Find where the given text appears and provide that cell's center as [X, Y] coordinate. 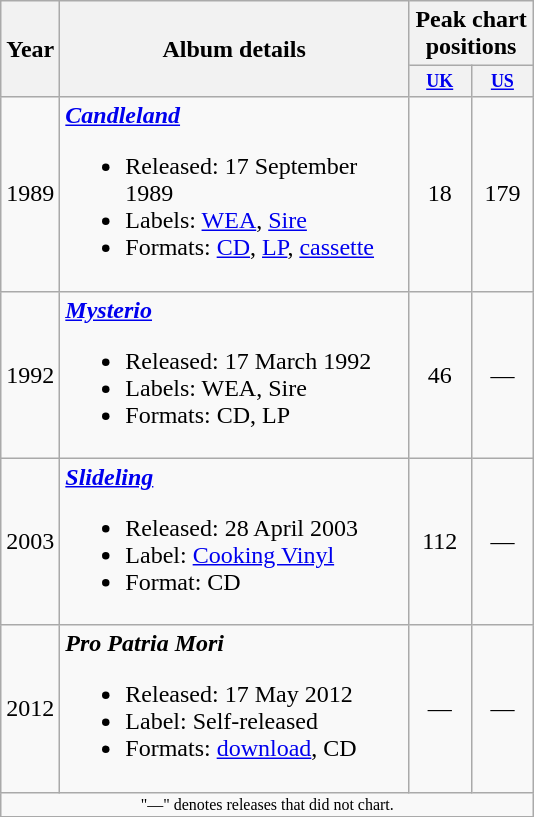
179 [502, 194]
US [502, 82]
MysterioReleased: 17 March 1992Labels: WEA, SireFormats: CD, LP [234, 374]
2003 [30, 542]
1992 [30, 374]
Album details [234, 49]
CandlelandReleased: 17 September 1989Labels: WEA, SireFormats: CD, LP, cassette [234, 194]
Peak chart positions [470, 34]
UK [440, 82]
"—" denotes releases that did not chart. [268, 804]
SlidelingReleased: 28 April 2003Label: Cooking VinylFormat: CD [234, 542]
112 [440, 542]
2012 [30, 708]
1989 [30, 194]
46 [440, 374]
Pro Patria MoriReleased: 17 May 2012Label: Self-releasedFormats: download, CD [234, 708]
18 [440, 194]
Year [30, 49]
